Output the [x, y] coordinate of the center of the cell containing the given text.  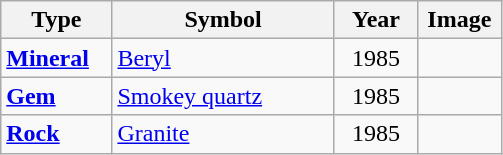
Granite [223, 134]
Beryl [223, 58]
Mineral [56, 58]
Symbol [223, 20]
Gem [56, 96]
Rock [56, 134]
Year [376, 20]
Smokey quartz [223, 96]
Image [460, 20]
Type [56, 20]
